Output the (X, Y) coordinate of the center of the cell containing the given text.  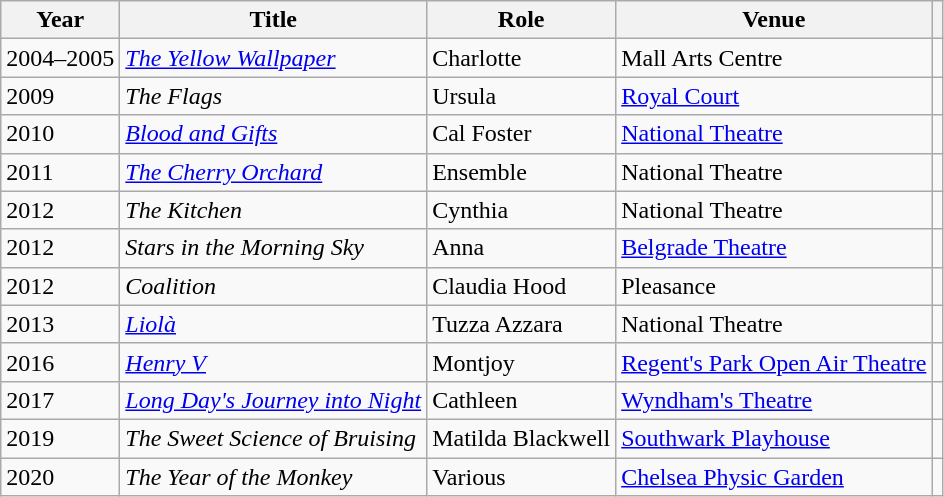
Long Day's Journey into Night (274, 400)
Role (522, 20)
Anna (522, 248)
Charlotte (522, 58)
Pleasance (774, 286)
2017 (60, 400)
Liolà (274, 324)
2019 (60, 438)
Ensemble (522, 172)
Montjoy (522, 362)
Wyndham's Theatre (774, 400)
Various (522, 477)
The Year of the Monkey (274, 477)
2009 (60, 96)
Claudia Hood (522, 286)
Cal Foster (522, 134)
Cynthia (522, 210)
Year (60, 20)
Title (274, 20)
2004–2005 (60, 58)
2011 (60, 172)
Blood and Gifts (274, 134)
Coalition (274, 286)
Cathleen (522, 400)
2020 (60, 477)
The Flags (274, 96)
Southwark Playhouse (774, 438)
Stars in the Morning Sky (274, 248)
2010 (60, 134)
The Cherry Orchard (274, 172)
The Yellow Wallpaper (274, 58)
The Kitchen (274, 210)
2016 (60, 362)
Regent's Park Open Air Theatre (774, 362)
The Sweet Science of Bruising (274, 438)
Matilda Blackwell (522, 438)
Tuzza Azzara (522, 324)
Ursula (522, 96)
Mall Arts Centre (774, 58)
2013 (60, 324)
Chelsea Physic Garden (774, 477)
Royal Court (774, 96)
Venue (774, 20)
Belgrade Theatre (774, 248)
Henry V (274, 362)
